Determine the [x, y] coordinate at the center of the cell enclosing the given text.  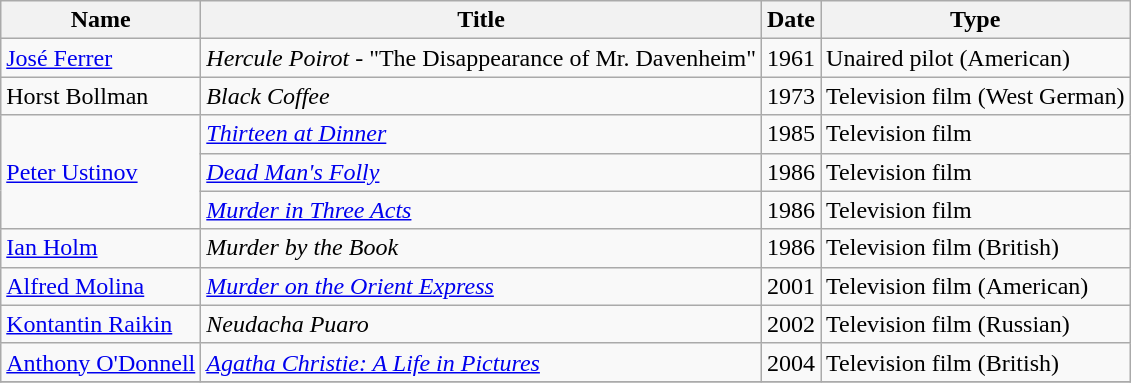
2002 [790, 324]
Dead Man's Folly [482, 172]
José Ferrer [101, 58]
Peter Ustinov [101, 172]
Television film (American) [976, 286]
Agatha Christie: A Life in Pictures [482, 362]
Murder on the Orient Express [482, 286]
2001 [790, 286]
Neudacha Puaro [482, 324]
Ian Holm [101, 248]
Type [976, 20]
Murder in Three Acts [482, 210]
Anthony O'Donnell [101, 362]
Unaired pilot (American) [976, 58]
Black Coffee [482, 96]
Alfred Molina [101, 286]
1985 [790, 134]
Thirteen at Dinner [482, 134]
2004 [790, 362]
Date [790, 20]
Television film (Russian) [976, 324]
Television film (West German) [976, 96]
1973 [790, 96]
Horst Bollman [101, 96]
Title [482, 20]
Kontantin Raikin [101, 324]
Murder by the Book [482, 248]
1961 [790, 58]
Name [101, 20]
Hercule Poirot - "The Disappearance of Mr. Davenheim" [482, 58]
